Pinpoint the cell where the given text exists, returning its (X, Y) midpoint coordinate. 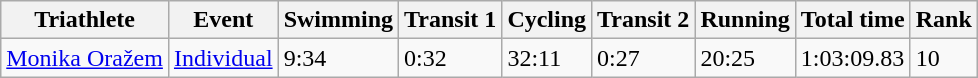
Running (745, 20)
20:25 (745, 58)
Monika Oražem (85, 58)
Transit 1 (450, 20)
Transit 2 (644, 20)
9:34 (338, 58)
0:32 (450, 58)
Swimming (338, 20)
Cycling (547, 20)
Event (223, 20)
1:03:09.83 (852, 58)
Total time (852, 20)
10 (944, 58)
Triathlete (85, 20)
Rank (944, 20)
0:27 (644, 58)
32:11 (547, 58)
Individual (223, 58)
